Pinpoint the cell where the given text exists, returning its (X, Y) midpoint coordinate. 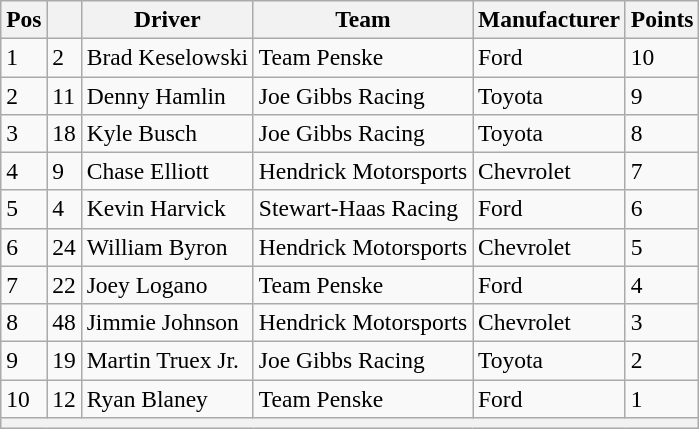
18 (64, 133)
Denny Hamlin (167, 95)
Team (362, 19)
William Byron (167, 247)
Stewart-Haas Racing (362, 209)
22 (64, 285)
Chase Elliott (167, 171)
Jimmie Johnson (167, 322)
Points (662, 19)
Pos (24, 19)
Ryan Blaney (167, 398)
Brad Keselowski (167, 57)
Driver (167, 19)
Kyle Busch (167, 133)
Martin Truex Jr. (167, 360)
Kevin Harvick (167, 209)
12 (64, 398)
48 (64, 322)
Joey Logano (167, 285)
11 (64, 95)
Manufacturer (550, 19)
19 (64, 360)
24 (64, 247)
